Determine the [X, Y] coordinate at the center of the cell enclosing the given text.  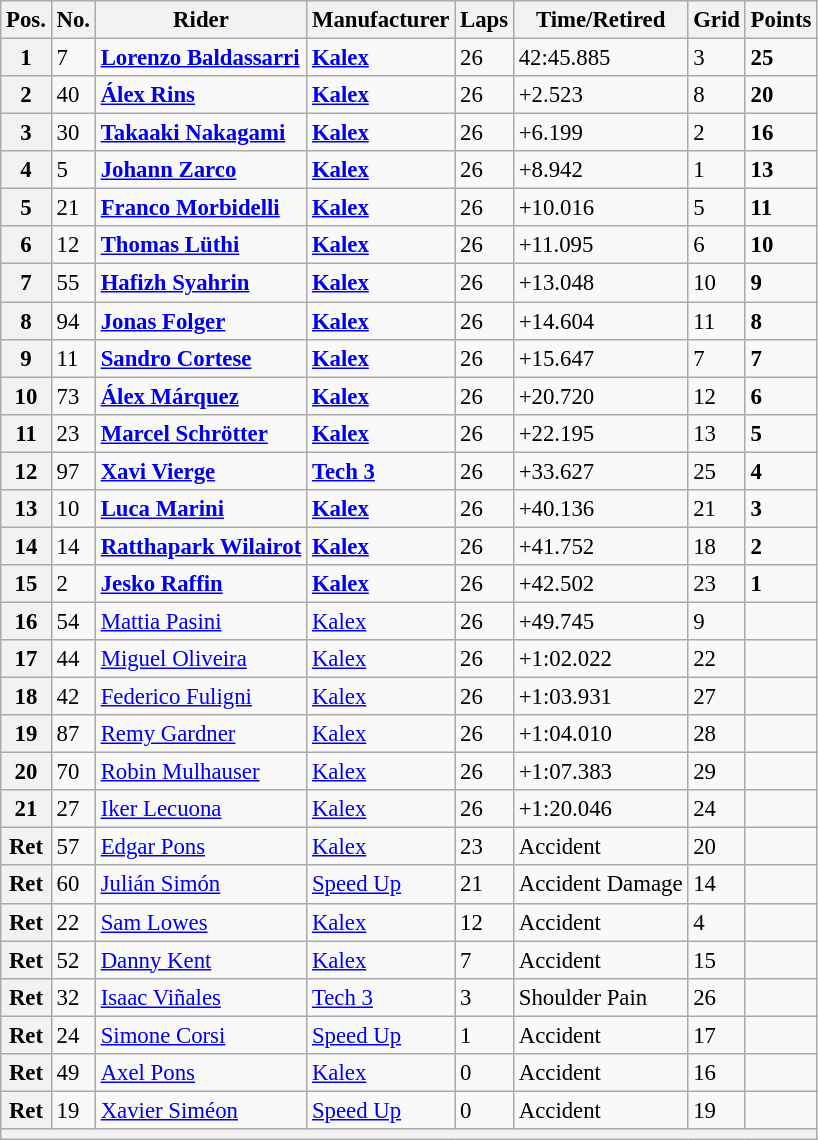
+42.502 [600, 584]
Accident Damage [600, 885]
49 [73, 1073]
Robin Mulhauser [200, 772]
Manufacturer [381, 20]
+1:02.022 [600, 659]
Hafizh Syahrin [200, 283]
73 [73, 396]
32 [73, 997]
+1:03.931 [600, 697]
+2.523 [600, 95]
Johann Zarco [200, 170]
Danny Kent [200, 960]
+40.136 [600, 509]
Takaaki Nakagami [200, 133]
Marcel Schrötter [200, 433]
+8.942 [600, 170]
94 [73, 321]
28 [716, 734]
+20.720 [600, 396]
Mattia Pasini [200, 621]
Iker Lecuona [200, 809]
97 [73, 471]
Luca Marini [200, 509]
Julián Simón [200, 885]
+15.647 [600, 358]
Álex Márquez [200, 396]
Lorenzo Baldassarri [200, 58]
Pos. [26, 20]
Jesko Raffin [200, 584]
87 [73, 734]
+10.016 [600, 208]
Rider [200, 20]
Shoulder Pain [600, 997]
Sam Lowes [200, 922]
Axel Pons [200, 1073]
60 [73, 885]
+13.048 [600, 283]
+1:07.383 [600, 772]
Sandro Cortese [200, 358]
No. [73, 20]
Thomas Lüthi [200, 245]
Jonas Folger [200, 321]
+1:20.046 [600, 809]
+41.752 [600, 546]
44 [73, 659]
Time/Retired [600, 20]
70 [73, 772]
+14.604 [600, 321]
42:45.885 [600, 58]
Miguel Oliveira [200, 659]
+1:04.010 [600, 734]
Remy Gardner [200, 734]
40 [73, 95]
Xavier Siméon [200, 1110]
52 [73, 960]
Simone Corsi [200, 1035]
Isaac Viñales [200, 997]
55 [73, 283]
Laps [484, 20]
Points [780, 20]
54 [73, 621]
29 [716, 772]
+33.627 [600, 471]
+22.195 [600, 433]
Franco Morbidelli [200, 208]
Edgar Pons [200, 847]
+49.745 [600, 621]
30 [73, 133]
Grid [716, 20]
Álex Rins [200, 95]
Xavi Vierge [200, 471]
57 [73, 847]
42 [73, 697]
+6.199 [600, 133]
Federico Fuligni [200, 697]
+11.095 [600, 245]
Ratthapark Wilairot [200, 546]
